Identify which cell holds the provided text, then report its (x, y) central coordinate. 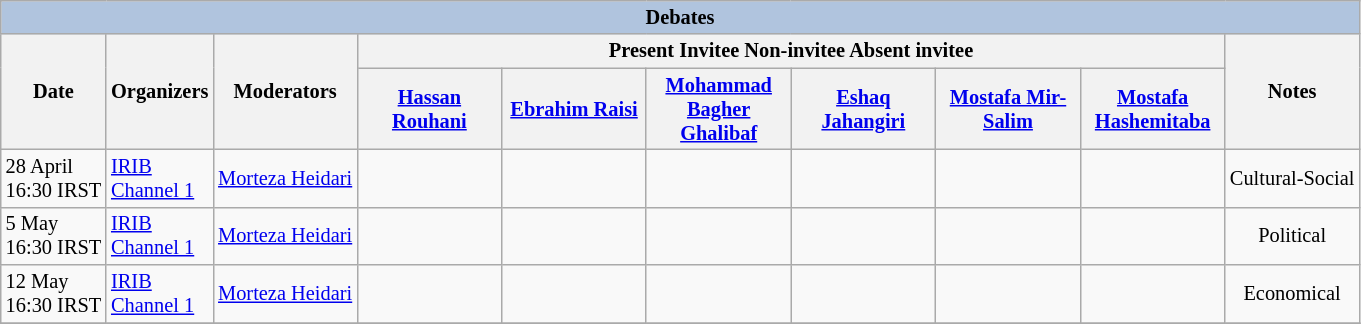
Mostafa Mir-Salim (1008, 109)
Notes (1292, 92)
Moderators (285, 92)
Mohammad Bagher Ghalibaf (718, 109)
Organizers (160, 92)
Political (1292, 236)
Hassan Rouhani (430, 109)
Eshaq Jahangiri (864, 109)
5 May16:30 IRST (54, 236)
Mostafa Hashemitaba (1152, 109)
Present Invitee Non-invitee Absent invitee (791, 51)
12 May16:30 IRST (54, 294)
Date (54, 92)
Cultural-Social (1292, 178)
Ebrahim Raisi (574, 109)
28 April16:30 IRST (54, 178)
Debates (680, 17)
Economical (1292, 294)
